Output the [x, y] coordinate of the center of the cell containing the given text.  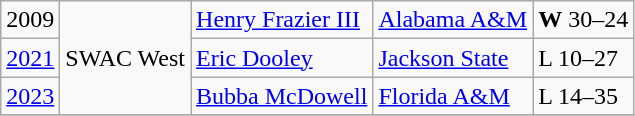
Henry Frazier III [282, 20]
2023 [30, 96]
L 10–27 [584, 58]
Eric Dooley [282, 58]
L 14–35 [584, 96]
2021 [30, 58]
W 30–24 [584, 20]
2009 [30, 20]
Jackson State [453, 58]
Florida A&M [453, 96]
Alabama A&M [453, 20]
Bubba McDowell [282, 96]
SWAC West [126, 58]
